Locate the cell with the specified text and output its (X, Y) center coordinate. 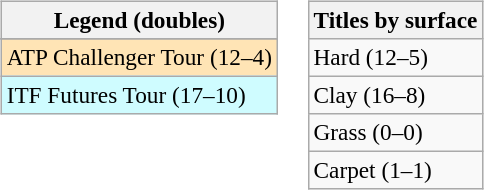
Hard (12–5) (396, 57)
Legend (doubles) (139, 20)
ITF Futures Tour (17–10) (139, 95)
Grass (0–0) (396, 133)
Clay (16–8) (396, 95)
Titles by surface (396, 20)
Carpet (1–1) (396, 171)
ATP Challenger Tour (12–4) (139, 57)
